Scan for the cell matching the given text and deliver its [X, Y] coordinate at center. 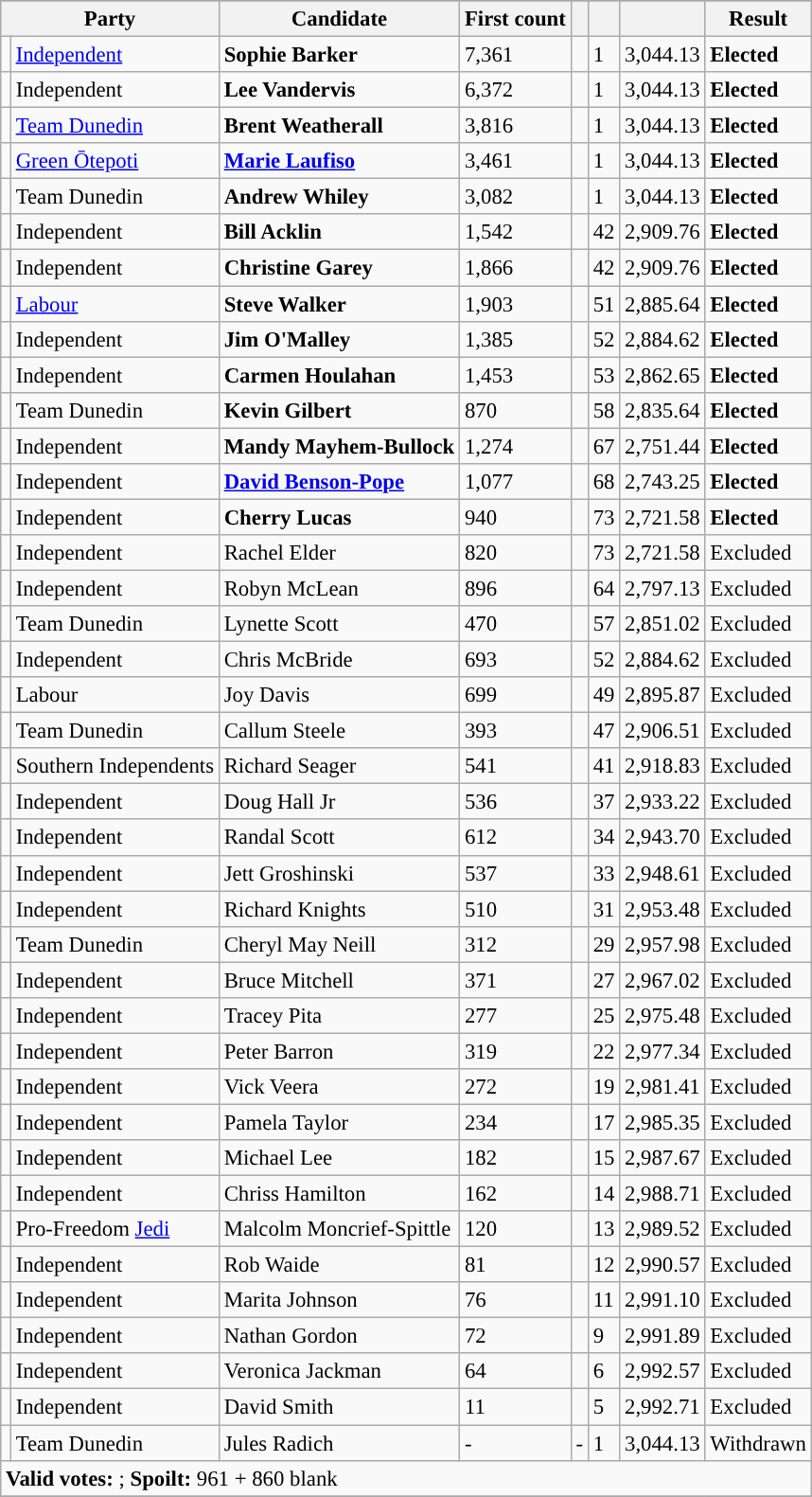
820 [516, 553]
7,361 [516, 55]
2,953.48 [662, 909]
510 [516, 909]
76 [516, 1300]
27 [604, 980]
81 [516, 1265]
1,866 [516, 268]
2,987.67 [662, 1158]
15 [604, 1158]
Marita Johnson [339, 1300]
72 [516, 1336]
Chriss Hamilton [339, 1194]
272 [516, 1087]
Marie Laufiso [339, 161]
2,989.52 [662, 1229]
14 [604, 1194]
Withdrawn [758, 1443]
Joy Davis [339, 695]
470 [516, 624]
12 [604, 1265]
Cherry Lucas [339, 517]
37 [604, 802]
49 [604, 695]
699 [516, 695]
Veronica Jackman [339, 1372]
612 [516, 838]
277 [516, 1016]
Valid votes: ; Spoilt: 961 + 860 blank [406, 1478]
536 [516, 802]
Jett Groshinski [339, 873]
Doug Hall Jr [339, 802]
940 [516, 517]
2,977.34 [662, 1051]
Malcolm Moncrief-Spittle [339, 1229]
2,992.71 [662, 1407]
Cheryl May Neill [339, 944]
67 [604, 446]
2,957.98 [662, 944]
Jim O'Malley [339, 339]
2,933.22 [662, 802]
2,992.57 [662, 1372]
First count [516, 19]
Randal Scott [339, 838]
Nathan Gordon [339, 1336]
19 [604, 1087]
1,385 [516, 339]
Southern Independents [115, 766]
Tracey Pita [339, 1016]
Mandy Mayhem-Bullock [339, 446]
51 [604, 304]
2,895.87 [662, 695]
2,918.83 [662, 766]
29 [604, 944]
2,885.64 [662, 304]
541 [516, 766]
6,372 [516, 90]
5 [604, 1407]
47 [604, 731]
Carmen Houlahan [339, 375]
Pamela Taylor [339, 1122]
2,985.35 [662, 1122]
58 [604, 410]
22 [604, 1051]
2,862.65 [662, 375]
17 [604, 1122]
2,967.02 [662, 980]
2,988.71 [662, 1194]
319 [516, 1051]
Lee Vandervis [339, 90]
Richard Knights [339, 909]
Robyn McLean [339, 588]
David Benson-Pope [339, 482]
Vick Veera [339, 1087]
31 [604, 909]
9 [604, 1336]
371 [516, 980]
Rachel Elder [339, 553]
Andrew Whiley [339, 197]
896 [516, 588]
Richard Seager [339, 766]
2,797.13 [662, 588]
Steve Walker [339, 304]
2,975.48 [662, 1016]
Michael Lee [339, 1158]
2,991.10 [662, 1300]
693 [516, 660]
3,082 [516, 197]
2,943.70 [662, 838]
Result [758, 19]
David Smith [339, 1407]
2,835.64 [662, 410]
Candidate [339, 19]
1,903 [516, 304]
312 [516, 944]
Jules Radich [339, 1443]
Bruce Mitchell [339, 980]
3,461 [516, 161]
6 [604, 1372]
234 [516, 1122]
25 [604, 1016]
34 [604, 838]
2,751.44 [662, 446]
41 [604, 766]
Pro-Freedom Jedi [115, 1229]
Callum Steele [339, 731]
537 [516, 873]
2,990.57 [662, 1265]
2,981.41 [662, 1087]
1,274 [516, 446]
1,453 [516, 375]
Christine Garey [339, 268]
Rob Waide [339, 1265]
53 [604, 375]
33 [604, 873]
870 [516, 410]
1,542 [516, 232]
393 [516, 731]
120 [516, 1229]
Kevin Gilbert [339, 410]
2,851.02 [662, 624]
2,743.25 [662, 482]
2,906.51 [662, 731]
2,991.89 [662, 1336]
13 [604, 1229]
68 [604, 482]
162 [516, 1194]
Peter Barron [339, 1051]
Sophie Barker [339, 55]
Lynette Scott [339, 624]
57 [604, 624]
Party [110, 19]
Chris McBride [339, 660]
182 [516, 1158]
2,948.61 [662, 873]
1,077 [516, 482]
3,816 [516, 126]
Green Ōtepoti [115, 161]
Bill Acklin [339, 232]
Brent Weatherall [339, 126]
